Identify which cell holds the provided text, then report its [x, y] central coordinate. 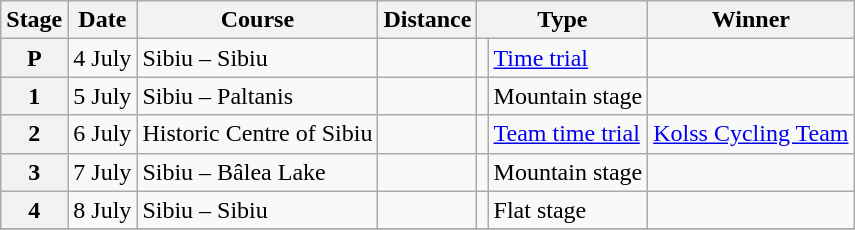
Sibiu – Paltanis [258, 96]
Historic Centre of Sibiu [258, 134]
Team time trial [568, 134]
1 [34, 96]
6 July [102, 134]
Sibiu – Bâlea Lake [258, 172]
4 July [102, 58]
Flat stage [568, 210]
Type [562, 20]
Kolss Cycling Team [751, 134]
P [34, 58]
5 July [102, 96]
4 [34, 210]
8 July [102, 210]
Course [258, 20]
Distance [428, 20]
Stage [34, 20]
3 [34, 172]
7 July [102, 172]
Winner [751, 20]
Time trial [568, 58]
2 [34, 134]
Date [102, 20]
